Scan for the cell matching the given text and deliver its (x, y) coordinate at center. 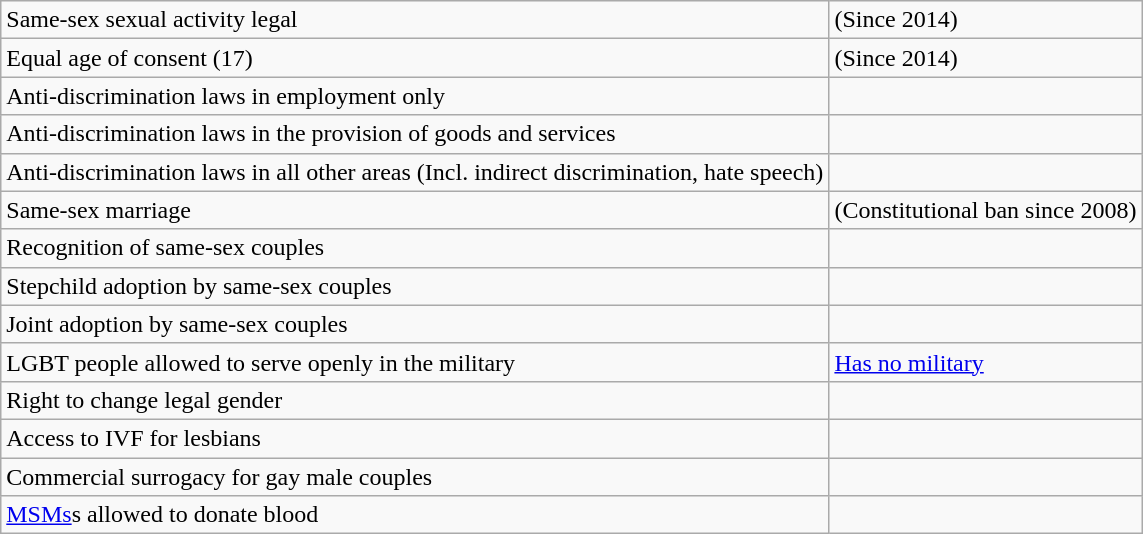
Joint adoption by same-sex couples (415, 324)
Commercial surrogacy for gay male couples (415, 477)
Same-sex marriage (415, 210)
Recognition of same-sex couples (415, 248)
Anti-discrimination laws in employment only (415, 96)
Access to IVF for lesbians (415, 438)
Equal age of consent (17) (415, 58)
Same-sex sexual activity legal (415, 20)
(Constitutional ban since 2008) (986, 210)
Anti-discrimination laws in the provision of goods and services (415, 134)
Anti-discrimination laws in all other areas (Incl. indirect discrimination, hate speech) (415, 172)
Right to change legal gender (415, 400)
Has no military (986, 362)
LGBT people allowed to serve openly in the military (415, 362)
MSMss allowed to donate blood (415, 515)
Stepchild adoption by same-sex couples (415, 286)
